Find where the given text appears and provide that cell's center as [X, Y] coordinate. 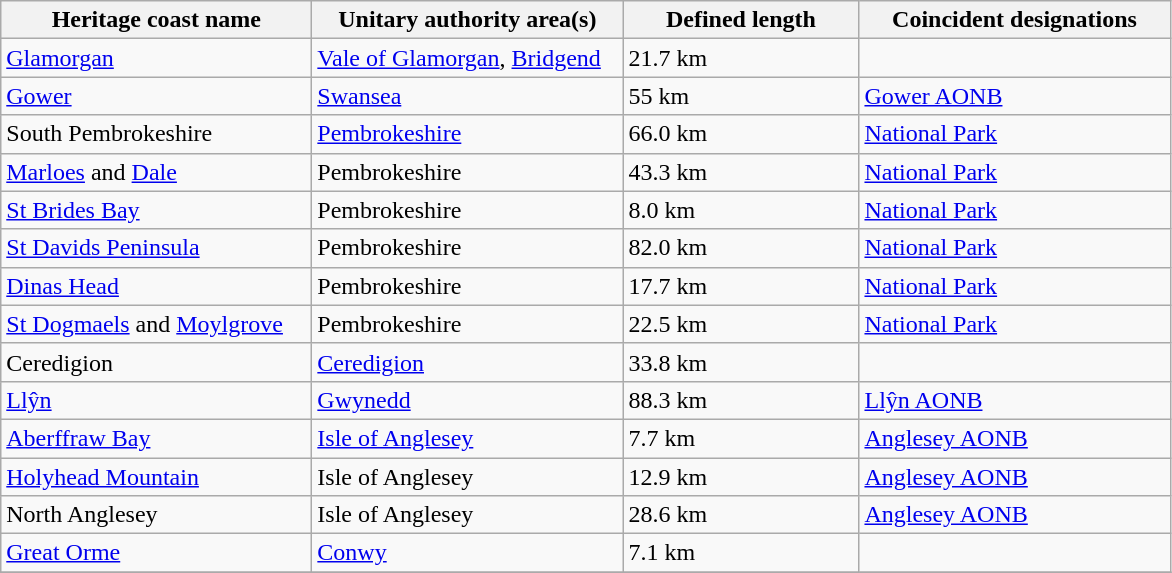
Marloes and Dale [156, 172]
8.0 km [741, 210]
12.9 km [741, 477]
Llŷn AONB [1014, 400]
33.8 km [741, 362]
17.7 km [741, 286]
Unitary authority area(s) [468, 20]
Llŷn [156, 400]
Gwynedd [468, 400]
Holyhead Mountain [156, 477]
Dinas Head [156, 286]
Defined length [741, 20]
St Brides Bay [156, 210]
7.7 km [741, 438]
21.7 km [741, 58]
55 km [741, 96]
Great Orme [156, 553]
Gower AONB [1014, 96]
43.3 km [741, 172]
Coincident designations [1014, 20]
South Pembrokeshire [156, 134]
22.5 km [741, 324]
66.0 km [741, 134]
28.6 km [741, 515]
Swansea [468, 96]
88.3 km [741, 400]
Vale of Glamorgan, Bridgend [468, 58]
Heritage coast name [156, 20]
7.1 km [741, 553]
North Anglesey [156, 515]
Conwy [468, 553]
Glamorgan [156, 58]
St Dogmaels and Moylgrove [156, 324]
Gower [156, 96]
82.0 km [741, 248]
Aberffraw Bay [156, 438]
St Davids Peninsula [156, 248]
